Determine the (x, y) coordinate at the center of the cell enclosing the given text.  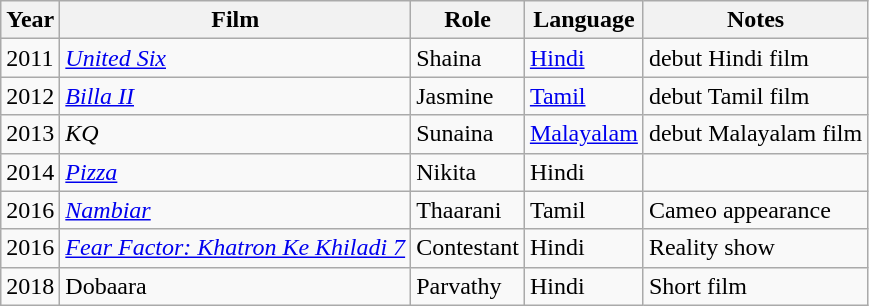
Language (584, 20)
Contestant (468, 248)
Pizza (236, 172)
Sunaina (468, 134)
Malayalam (584, 134)
Nikita (468, 172)
Billa II (236, 96)
2012 (30, 96)
Year (30, 20)
Reality show (755, 248)
Parvathy (468, 286)
Shaina (468, 58)
2013 (30, 134)
Film (236, 20)
Notes (755, 20)
Nambiar (236, 210)
Dobaara (236, 286)
debut Tamil film (755, 96)
Fear Factor: Khatron Ke Khiladi 7 (236, 248)
debut Hindi film (755, 58)
2011 (30, 58)
KQ (236, 134)
Thaarani (468, 210)
Short film (755, 286)
Jasmine (468, 96)
2018 (30, 286)
2014 (30, 172)
debut Malayalam film (755, 134)
Role (468, 20)
United Six (236, 58)
Cameo appearance (755, 210)
